From the cell containing the given text, extract its center point as [X, Y] coordinate. 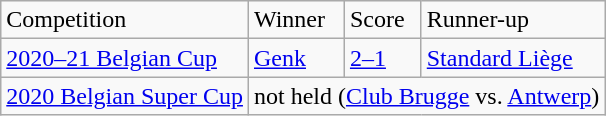
2–1 [382, 58]
Winner [296, 20]
Standard Liège [513, 58]
Genk [296, 58]
2020–21 Belgian Cup [125, 58]
not held (Club Brugge vs. Antwerp) [426, 96]
Competition [125, 20]
Runner-up [513, 20]
Score [382, 20]
2020 Belgian Super Cup [125, 96]
